Output the (x, y) coordinate of the center of the cell containing the given text.  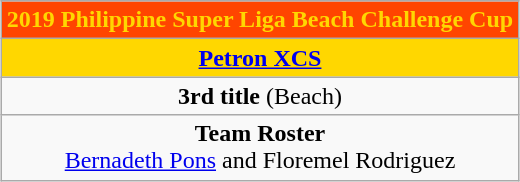
Petron XCS (260, 58)
Team RosterBernadeth Pons and Floremel Rodriguez (260, 148)
2019 Philippine Super Liga Beach Challenge Cup (260, 20)
3rd title (Beach) (260, 96)
